Detect which cell encompasses the target text, then output its [X, Y] center coordinate. 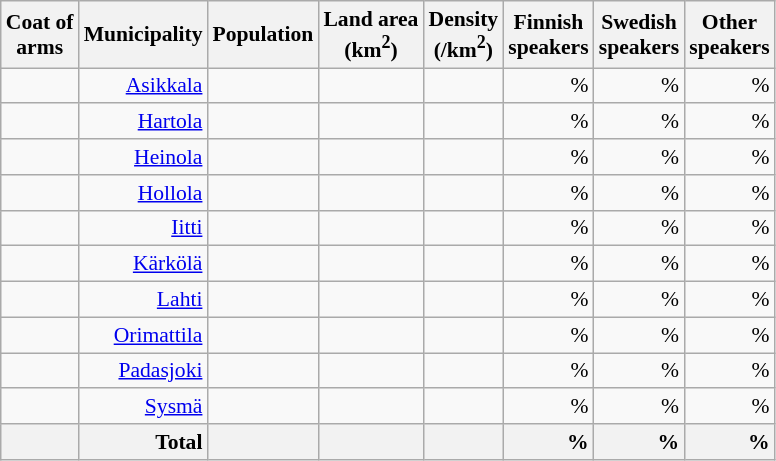
Orimattila [144, 335]
Otherspeakers [729, 34]
Hollola [144, 193]
Padasjoki [144, 371]
Population [262, 34]
Asikkala [144, 86]
Coat ofarms [40, 34]
Density(/km2) [463, 34]
Sysmä [144, 407]
Municipality [144, 34]
Total [144, 442]
Finnishspeakers [548, 34]
Lahti [144, 300]
Land area(km2) [370, 34]
Kärkölä [144, 264]
Iitti [144, 228]
Hartola [144, 122]
Heinola [144, 157]
Swedishspeakers [639, 34]
